Identify which cell holds the provided text, then report its (x, y) central coordinate. 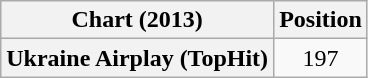
Position (321, 20)
197 (321, 58)
Ukraine Airplay (TopHit) (138, 58)
Chart (2013) (138, 20)
